Return (X, Y) of the center of cell containing provided text 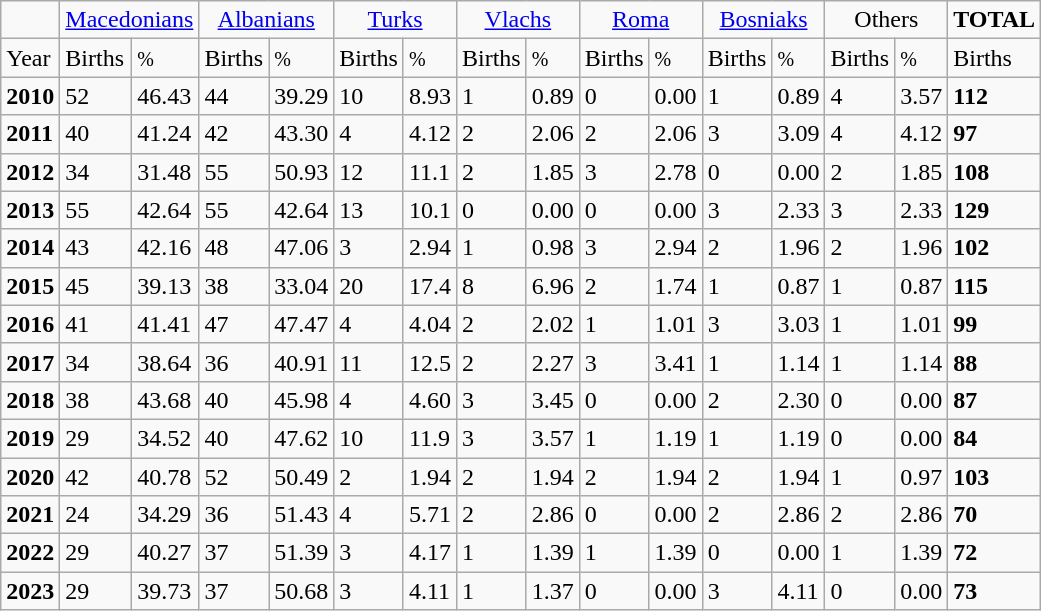
0.98 (552, 248)
31.48 (166, 172)
8 (491, 286)
102 (994, 248)
2022 (30, 553)
99 (994, 324)
1.37 (552, 591)
2013 (30, 210)
4.04 (430, 324)
103 (994, 477)
24 (96, 515)
47.06 (302, 248)
2021 (30, 515)
47.62 (302, 438)
112 (994, 96)
12.5 (430, 362)
2017 (30, 362)
12 (369, 172)
115 (994, 286)
Bosniaks (764, 20)
Roma (640, 20)
Albanians (266, 20)
10.1 (430, 210)
87 (994, 400)
2.30 (798, 400)
46.43 (166, 96)
47.47 (302, 324)
40.91 (302, 362)
5.71 (430, 515)
1.74 (676, 286)
40.27 (166, 553)
4.17 (430, 553)
2014 (30, 248)
11 (369, 362)
97 (994, 134)
43.30 (302, 134)
50.49 (302, 477)
72 (994, 553)
2020 (30, 477)
11.9 (430, 438)
4.60 (430, 400)
41.41 (166, 324)
Turks (396, 20)
Vlachs (518, 20)
0.97 (922, 477)
42.16 (166, 248)
3.45 (552, 400)
41.24 (166, 134)
38.64 (166, 362)
33.04 (302, 286)
84 (994, 438)
129 (994, 210)
2011 (30, 134)
45 (96, 286)
50.68 (302, 591)
40.78 (166, 477)
11.1 (430, 172)
45.98 (302, 400)
43.68 (166, 400)
73 (994, 591)
39.13 (166, 286)
51.39 (302, 553)
3.03 (798, 324)
2018 (30, 400)
2023 (30, 591)
34.52 (166, 438)
3.41 (676, 362)
34.29 (166, 515)
Year (30, 58)
88 (994, 362)
TOTAL (994, 20)
17.4 (430, 286)
2016 (30, 324)
2010 (30, 96)
47 (234, 324)
2.27 (552, 362)
2012 (30, 172)
6.96 (552, 286)
2015 (30, 286)
3.09 (798, 134)
39.29 (302, 96)
43 (96, 248)
Macedonians (130, 20)
39.73 (166, 591)
8.93 (430, 96)
Others (886, 20)
2019 (30, 438)
70 (994, 515)
108 (994, 172)
41 (96, 324)
44 (234, 96)
2.02 (552, 324)
48 (234, 248)
50.93 (302, 172)
2.78 (676, 172)
51.43 (302, 515)
13 (369, 210)
20 (369, 286)
